Find where the given text appears and provide that cell's center as (X, Y) coordinate. 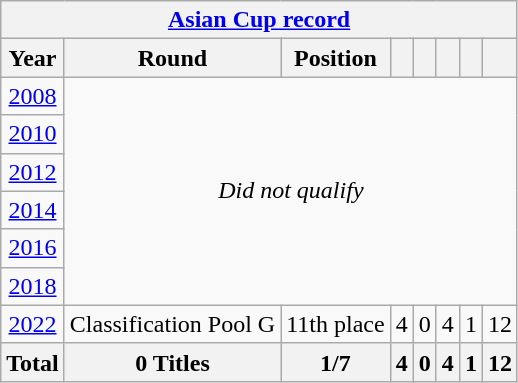
Did not qualify (290, 191)
11th place (336, 324)
1/7 (336, 362)
2016 (33, 248)
2014 (33, 210)
Year (33, 58)
2018 (33, 286)
2008 (33, 96)
Round (172, 58)
0 Titles (172, 362)
2022 (33, 324)
Position (336, 58)
Total (33, 362)
2010 (33, 134)
2012 (33, 172)
Asian Cup record (260, 20)
Classification Pool G (172, 324)
